Output the [x, y] coordinate of the center of the cell containing the given text.  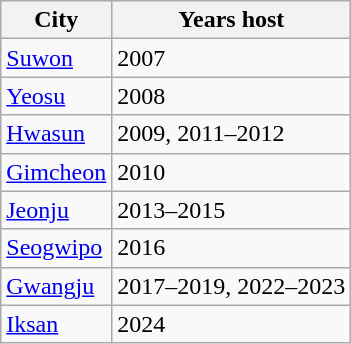
2007 [232, 58]
Gimcheon [56, 172]
Suwon [56, 58]
Yeosu [56, 96]
City [56, 20]
2008 [232, 96]
2009, 2011–2012 [232, 134]
Hwasun [56, 134]
Jeonju [56, 210]
2024 [232, 324]
Gwangju [56, 286]
Seogwipo [56, 248]
Years host [232, 20]
2017–2019, 2022–2023 [232, 286]
Iksan [56, 324]
2013–2015 [232, 210]
2010 [232, 172]
2016 [232, 248]
